Detect which cell encompasses the target text, then output its (X, Y) center coordinate. 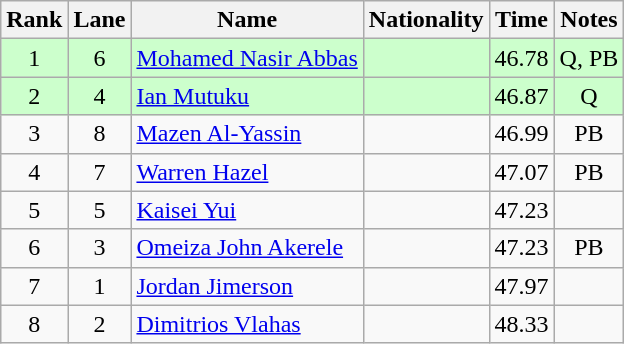
46.78 (522, 58)
47.97 (522, 286)
Rank (34, 20)
48.33 (522, 324)
Kaisei Yui (247, 210)
46.87 (522, 96)
Q, PB (589, 58)
Warren Hazel (247, 172)
Lane (100, 20)
Dimitrios Vlahas (247, 324)
Omeiza John Akerele (247, 248)
Time (522, 20)
Name (247, 20)
Q (589, 96)
Jordan Jimerson (247, 286)
Notes (589, 20)
47.07 (522, 172)
Ian Mutuku (247, 96)
Mohamed Nasir Abbas (247, 58)
46.99 (522, 134)
Nationality (426, 20)
Mazen Al-Yassin (247, 134)
